Identify which cell holds the provided text, then report its (x, y) central coordinate. 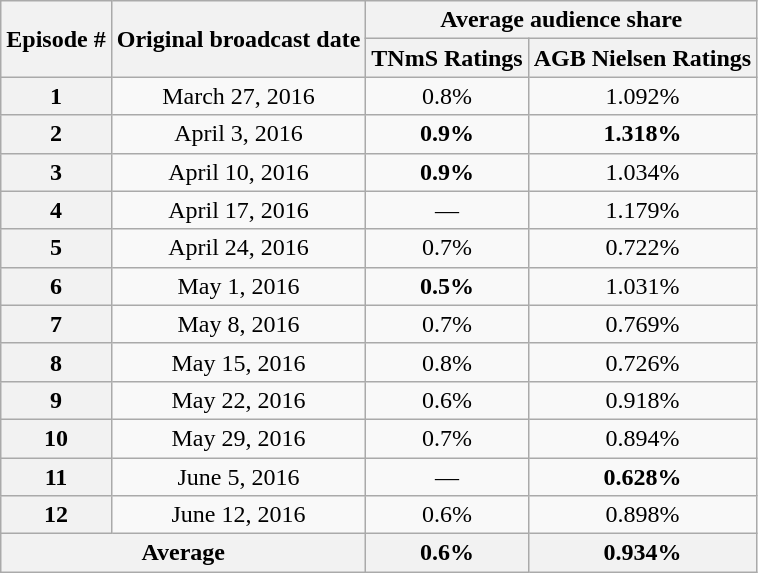
10 (56, 438)
1.179% (642, 210)
0.726% (642, 362)
June 12, 2016 (238, 515)
May 1, 2016 (238, 286)
2 (56, 134)
0.934% (642, 553)
0.5% (447, 286)
Episode # (56, 39)
May 15, 2016 (238, 362)
April 10, 2016 (238, 172)
April 17, 2016 (238, 210)
1.031% (642, 286)
6 (56, 286)
3 (56, 172)
1.034% (642, 172)
12 (56, 515)
Original broadcast date (238, 39)
Average audience share (562, 20)
May 8, 2016 (238, 324)
April 3, 2016 (238, 134)
0.628% (642, 477)
11 (56, 477)
5 (56, 248)
0.898% (642, 515)
0.769% (642, 324)
Average (184, 553)
0.894% (642, 438)
1.092% (642, 96)
TNmS Ratings (447, 58)
4 (56, 210)
1 (56, 96)
7 (56, 324)
0.722% (642, 248)
May 29, 2016 (238, 438)
1.318% (642, 134)
June 5, 2016 (238, 477)
AGB Nielsen Ratings (642, 58)
0.918% (642, 400)
March 27, 2016 (238, 96)
9 (56, 400)
May 22, 2016 (238, 400)
April 24, 2016 (238, 248)
8 (56, 362)
